Search for the cell housing the specified text and yield its (x, y) center coordinate. 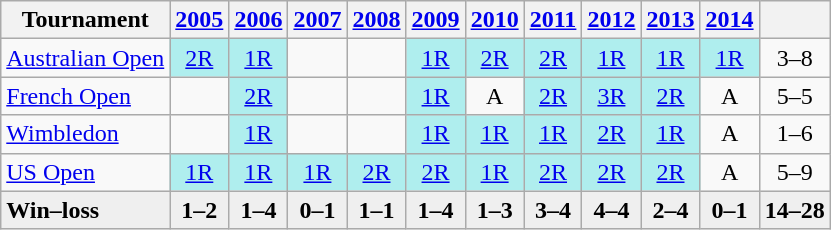
French Open (86, 96)
3R (612, 96)
2008 (376, 20)
Wimbledon (86, 134)
2012 (612, 20)
1–1 (376, 210)
1–6 (794, 134)
2013 (670, 20)
5–9 (794, 172)
2006 (258, 20)
US Open (86, 172)
2007 (318, 20)
Australian Open (86, 58)
3–8 (794, 58)
1–3 (494, 210)
5–5 (794, 96)
2005 (200, 20)
4–4 (612, 210)
1–2 (200, 210)
2–4 (670, 210)
2009 (436, 20)
Win–loss (86, 210)
2010 (494, 20)
2014 (730, 20)
14–28 (794, 210)
Tournament (86, 20)
3–4 (553, 210)
2011 (553, 20)
